Determine the (X, Y) coordinate at the center of the cell enclosing the given text.  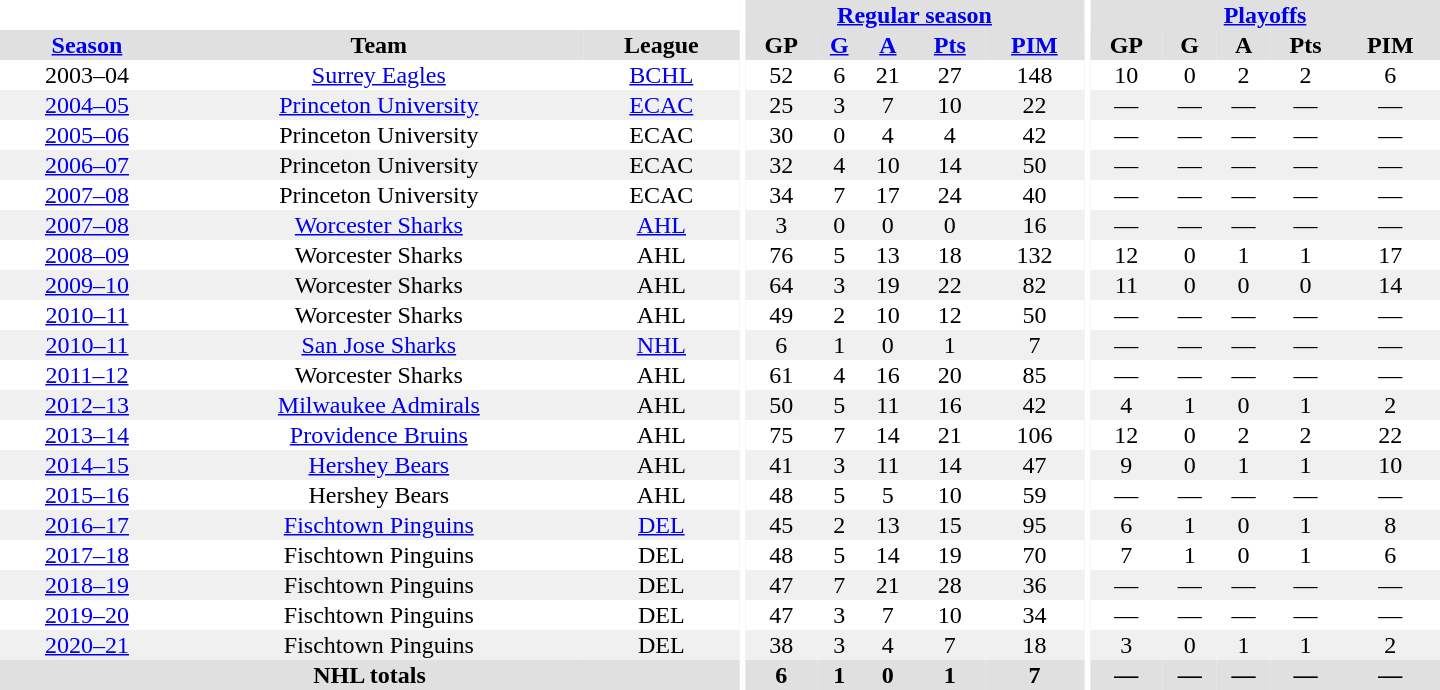
148 (1034, 75)
2011–12 (87, 375)
2018–19 (87, 585)
2013–14 (87, 435)
20 (950, 375)
27 (950, 75)
61 (782, 375)
2014–15 (87, 465)
75 (782, 435)
95 (1034, 525)
2012–13 (87, 405)
2015–16 (87, 495)
52 (782, 75)
2016–17 (87, 525)
49 (782, 315)
BCHL (662, 75)
2006–07 (87, 165)
36 (1034, 585)
9 (1126, 465)
Playoffs (1265, 15)
40 (1034, 195)
82 (1034, 285)
32 (782, 165)
76 (782, 255)
59 (1034, 495)
NHL (662, 345)
24 (950, 195)
132 (1034, 255)
41 (782, 465)
45 (782, 525)
2008–09 (87, 255)
NHL totals (370, 675)
85 (1034, 375)
2005–06 (87, 135)
2004–05 (87, 105)
106 (1034, 435)
64 (782, 285)
70 (1034, 555)
15 (950, 525)
38 (782, 645)
2019–20 (87, 615)
Surrey Eagles (379, 75)
2020–21 (87, 645)
Team (379, 45)
30 (782, 135)
8 (1390, 525)
2003–04 (87, 75)
Milwaukee Admirals (379, 405)
Providence Bruins (379, 435)
25 (782, 105)
League (662, 45)
Regular season (914, 15)
28 (950, 585)
2017–18 (87, 555)
2009–10 (87, 285)
San Jose Sharks (379, 345)
Season (87, 45)
